Identify which cell holds the provided text, then report its (X, Y) central coordinate. 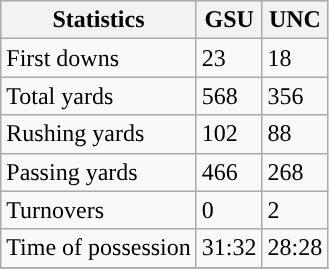
Turnovers (99, 210)
Time of possession (99, 248)
First downs (99, 58)
568 (229, 96)
23 (229, 58)
18 (295, 58)
28:28 (295, 248)
GSU (229, 20)
466 (229, 172)
UNC (295, 20)
0 (229, 210)
Statistics (99, 20)
268 (295, 172)
2 (295, 210)
102 (229, 134)
31:32 (229, 248)
Total yards (99, 96)
356 (295, 96)
88 (295, 134)
Passing yards (99, 172)
Rushing yards (99, 134)
